For the text-containing cell, return its midpoint in (X, Y) coordinate format. 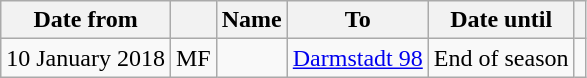
To (358, 20)
MF (193, 58)
Date until (501, 20)
Date from (86, 20)
Darmstadt 98 (358, 58)
Name (252, 20)
End of season (501, 58)
10 January 2018 (86, 58)
